Locate the cell with the specified text and output its [X, Y] center coordinate. 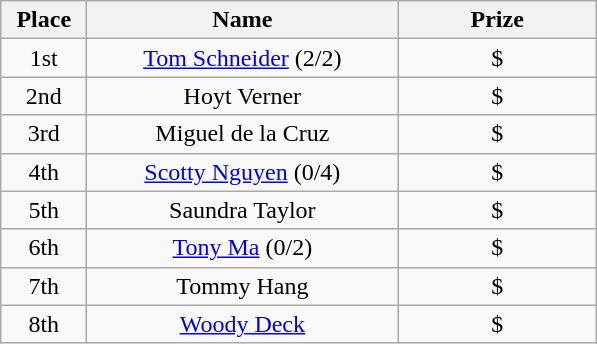
Woody Deck [242, 324]
Hoyt Verner [242, 96]
Tom Schneider (2/2) [242, 58]
Saundra Taylor [242, 210]
Tommy Hang [242, 286]
8th [44, 324]
Scotty Nguyen (0/4) [242, 172]
3rd [44, 134]
1st [44, 58]
Name [242, 20]
Miguel de la Cruz [242, 134]
6th [44, 248]
Prize [498, 20]
7th [44, 286]
5th [44, 210]
Place [44, 20]
Tony Ma (0/2) [242, 248]
4th [44, 172]
2nd [44, 96]
